Detect which cell encompasses the target text, then output its [x, y] center coordinate. 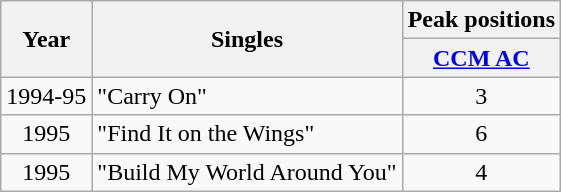
"Find It on the Wings" [247, 134]
6 [481, 134]
"Carry On" [247, 96]
3 [481, 96]
Singles [247, 39]
"Build My World Around You" [247, 172]
1994-95 [46, 96]
CCM AC [481, 58]
Year [46, 39]
Peak positions [481, 20]
4 [481, 172]
